Locate the cell with the specified text and output its (X, Y) center coordinate. 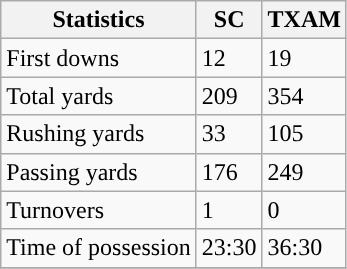
Time of possession (99, 248)
23:30 (229, 248)
Passing yards (99, 172)
Turnovers (99, 210)
249 (304, 172)
12 (229, 58)
Total yards (99, 96)
First downs (99, 58)
33 (229, 134)
0 (304, 210)
176 (229, 172)
105 (304, 134)
Statistics (99, 20)
354 (304, 96)
36:30 (304, 248)
TXAM (304, 20)
Rushing yards (99, 134)
19 (304, 58)
SC (229, 20)
209 (229, 96)
1 (229, 210)
